Scan for the cell matching the given text and deliver its [X, Y] coordinate at center. 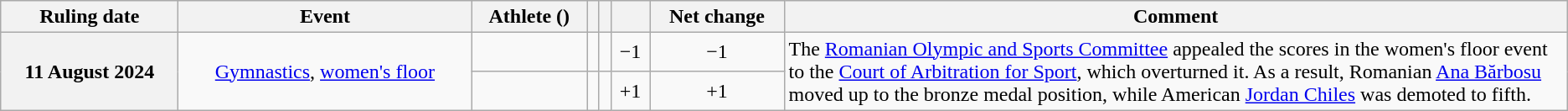
Net change [717, 17]
Athlete () [529, 17]
Event [325, 17]
Gymnastics, women's floor [325, 71]
Comment [1176, 17]
11 August 2024 [90, 71]
Ruling date [90, 17]
